Capture the cell that displays the provided text and extract its [X, Y] central coordinate. 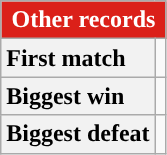
Biggest win [78, 96]
Other records [84, 20]
First match [78, 58]
Biggest defeat [78, 134]
